Scan for the cell matching the given text and deliver its (X, Y) coordinate at center. 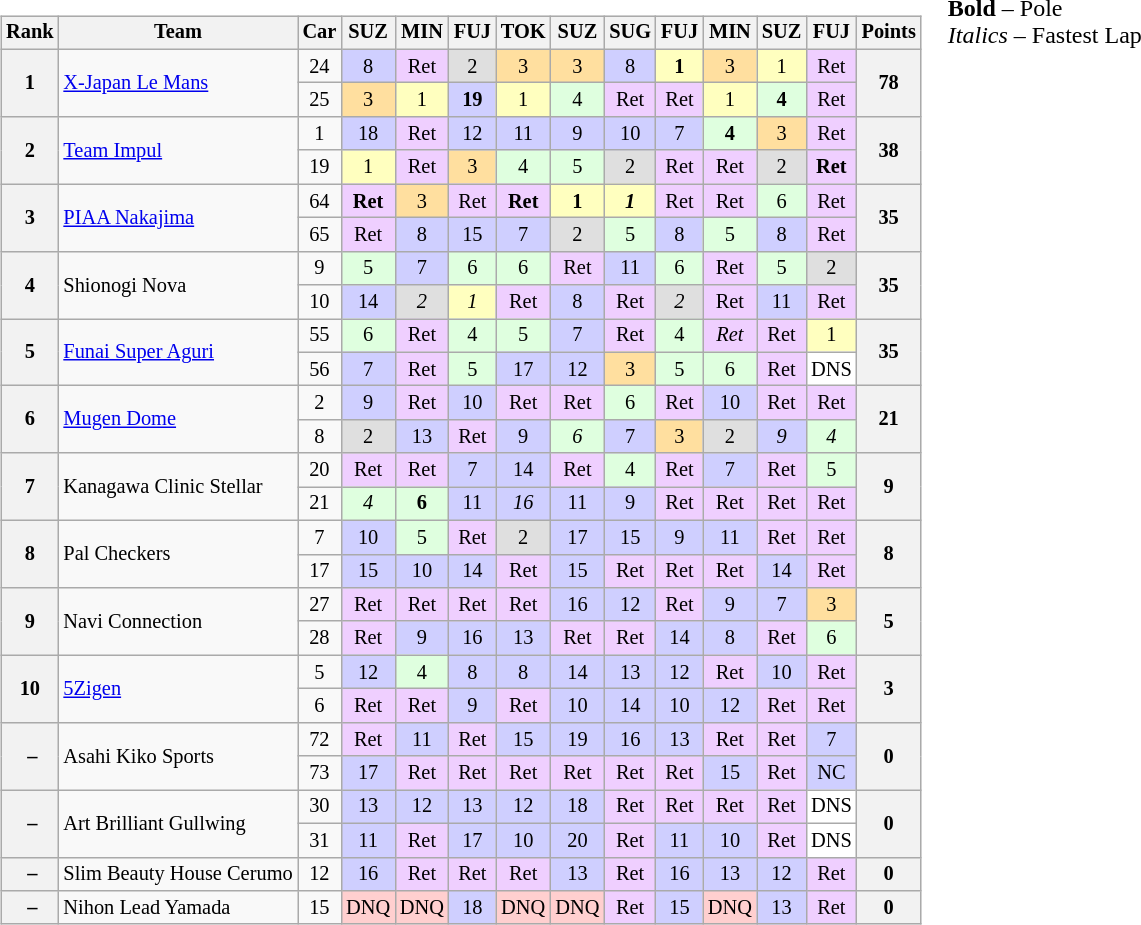
NC (831, 773)
55 (320, 336)
Slim Beauty House Cerumo (178, 874)
PIAA Nakajima (178, 218)
Points (889, 33)
24 (320, 66)
56 (320, 369)
Art Brilliant Gullwing (178, 824)
Funai Super Aguri (178, 352)
Team (178, 33)
31 (320, 840)
30 (320, 807)
Rank (30, 33)
Kanagawa Clinic Stellar (178, 486)
X-Japan Le Mans (178, 82)
Pal Checkers (178, 554)
25 (320, 100)
73 (320, 773)
28 (320, 638)
5Zigen (178, 688)
Mugen Dome (178, 420)
38 (889, 150)
SUG (630, 33)
Car (320, 33)
TOK (524, 33)
Team Impul (178, 150)
78 (889, 82)
Nihon Lead Yamada (178, 908)
64 (320, 201)
Shionogi Nova (178, 284)
72 (320, 739)
Navi Connection (178, 622)
27 (320, 605)
Asahi Kiko Sports (178, 756)
65 (320, 235)
